Determine the (x, y) coordinate at the center of the cell enclosing the given text.  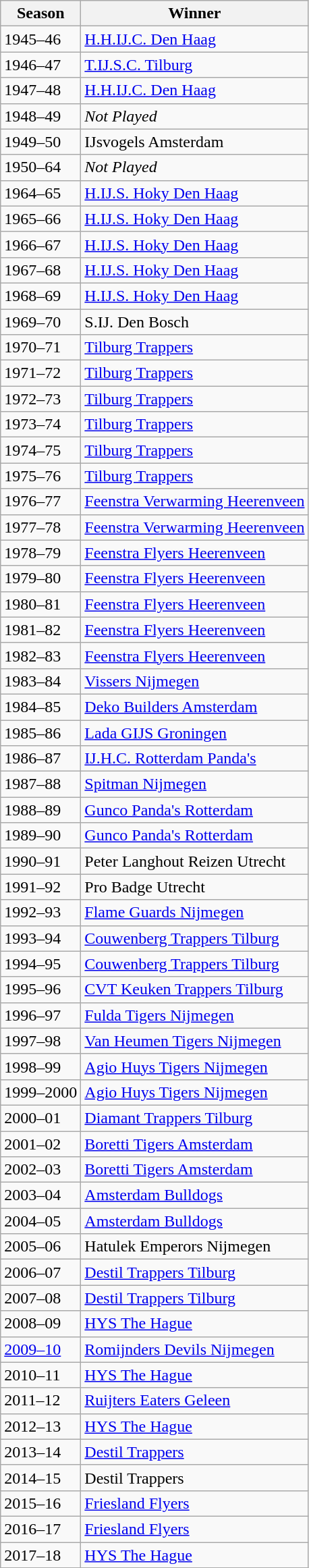
1980–81 (40, 604)
1966–67 (40, 244)
Van Heumen Tigers Nijmegen (194, 1041)
Deko Builders Amsterdam (194, 707)
Diamant Trappers Tilburg (194, 1118)
2008–09 (40, 1324)
1985–86 (40, 732)
IJsvogels Amsterdam (194, 142)
Winner (194, 13)
2004–05 (40, 1221)
Pro Badge Utrecht (194, 887)
1975–76 (40, 476)
2012–13 (40, 1426)
1981–82 (40, 630)
Season (40, 13)
2002–03 (40, 1170)
2013–14 (40, 1452)
1946–47 (40, 65)
1982–83 (40, 655)
1979–80 (40, 578)
1995–96 (40, 990)
2015–16 (40, 1503)
1970–71 (40, 348)
Spitman Nijmegen (194, 784)
S.IJ. Den Bosch (194, 322)
1990–91 (40, 861)
1978–79 (40, 553)
2010–11 (40, 1375)
2003–04 (40, 1195)
1977–78 (40, 527)
1987–88 (40, 784)
IJ.H.C. Rotterdam Panda's (194, 759)
2016–17 (40, 1529)
1969–70 (40, 322)
1992–93 (40, 913)
1948–49 (40, 116)
1994–95 (40, 964)
1974–75 (40, 450)
Ruijters Eaters Geleen (194, 1401)
1968–69 (40, 296)
1986–87 (40, 759)
2007–08 (40, 1298)
1999–2000 (40, 1092)
1972–73 (40, 399)
1988–89 (40, 810)
2009–10 (40, 1349)
1989–90 (40, 836)
1993–94 (40, 938)
Vissers Nijmegen (194, 681)
2005–06 (40, 1247)
2000–01 (40, 1118)
2001–02 (40, 1144)
2006–07 (40, 1272)
1991–92 (40, 887)
1949–50 (40, 142)
1996–97 (40, 1015)
1976–77 (40, 502)
1973–74 (40, 425)
Flame Guards Nijmegen (194, 913)
2017–18 (40, 1555)
Hatulek Emperors Nijmegen (194, 1247)
1965–66 (40, 219)
T.IJ.S.C. Tilburg (194, 65)
CVT Keuken Trappers Tilburg (194, 990)
1971–72 (40, 373)
1964–65 (40, 193)
1997–98 (40, 1041)
1984–85 (40, 707)
Lada GIJS Groningen (194, 732)
1945–46 (40, 39)
2014–15 (40, 1478)
2011–12 (40, 1401)
1950–64 (40, 167)
1998–99 (40, 1066)
Romijnders Devils Nijmegen (194, 1349)
Peter Langhout Reizen Utrecht (194, 861)
1967–68 (40, 270)
1983–84 (40, 681)
1947–48 (40, 90)
Fulda Tigers Nijmegen (194, 1015)
